Search for the cell housing the specified text and yield its (x, y) center coordinate. 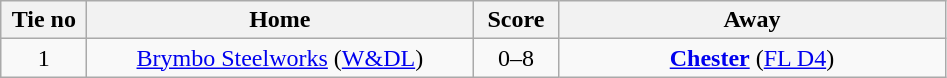
0–8 (516, 58)
1 (44, 58)
Score (516, 20)
Away (752, 20)
Chester (FL D4) (752, 58)
Brymbo Steelworks (W&DL) (280, 58)
Home (280, 20)
Tie no (44, 20)
